From the cell containing the given text, extract its center point as (X, Y) coordinate. 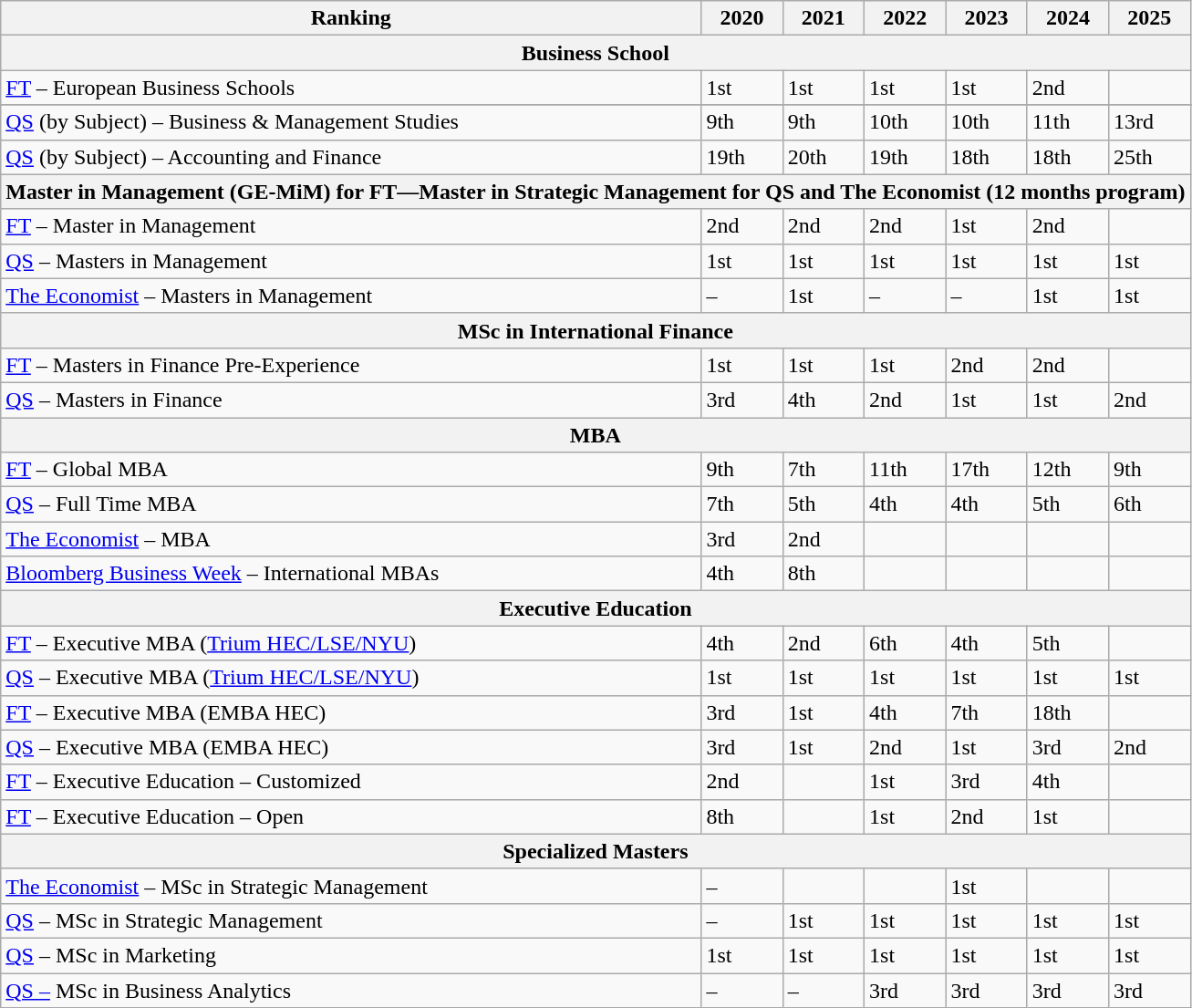
QS – Executive MBA (EMBA HEC) (351, 747)
Executive Education (596, 608)
FT – Executive Education – Customized (351, 782)
20th (823, 157)
The Economist – MSc in Strategic Management (351, 886)
Bloomberg Business Week – International MBAs (351, 574)
12th (1067, 470)
QS – MSc in Marketing (351, 955)
QS – Full Time MBA (351, 504)
Specialized Masters (596, 851)
The Economist – Masters in Management (351, 296)
2023 (987, 18)
The Economist – MBA (351, 539)
FT – Executive Education – Open (351, 816)
QS – Executive MBA (Trium HEC/LSE/NYU) (351, 678)
FT – Master in Management (351, 226)
MSc in International Finance (596, 330)
FT – Masters in Finance Pre-Experience (351, 365)
MBA (596, 435)
2022 (905, 18)
25th (1149, 157)
2020 (742, 18)
FT – Global MBA (351, 470)
Master in Management (GE-MiM) for FT—Master in Strategic Management for QS and The Economist (12 months program) (596, 192)
QS – MSc in Business Analytics (351, 990)
Ranking (351, 18)
FT – Executive MBA (Trium HEC/LSE/NYU) (351, 643)
FT – European Business Schools (351, 88)
Business School (596, 53)
QS (by Subject) – Business & Management Studies (351, 122)
2024 (1067, 18)
2025 (1149, 18)
QS – Masters in Management (351, 261)
QS – MSc in Strategic Management (351, 920)
2021 (823, 18)
17th (987, 470)
QS – Masters in Finance (351, 400)
QS (by Subject) – Accounting and Finance (351, 157)
FT – Executive MBA (EMBA HEC) (351, 712)
13rd (1149, 122)
